Detect which cell encompasses the target text, then output its [x, y] center coordinate. 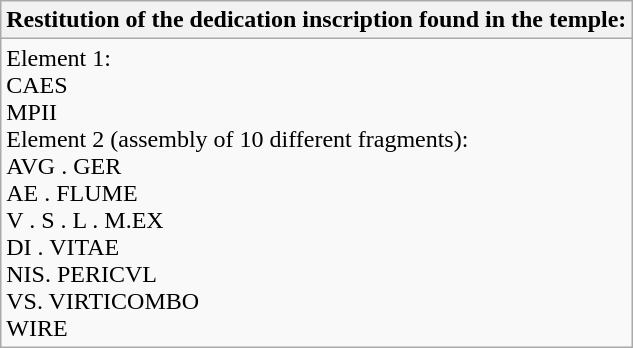
Restitution of the dedication inscription found in the temple: [316, 20]
Element 1:CAESMPIIElement 2 (assembly of 10 different fragments):AVG . GERAE . FLUMEV . S . L . M.EXDI . VITAENIS. PERICVLVS. VIRTICOMBOWIRE [316, 193]
